Extract the [X, Y] coordinate from the center of the cell holding the provided text.  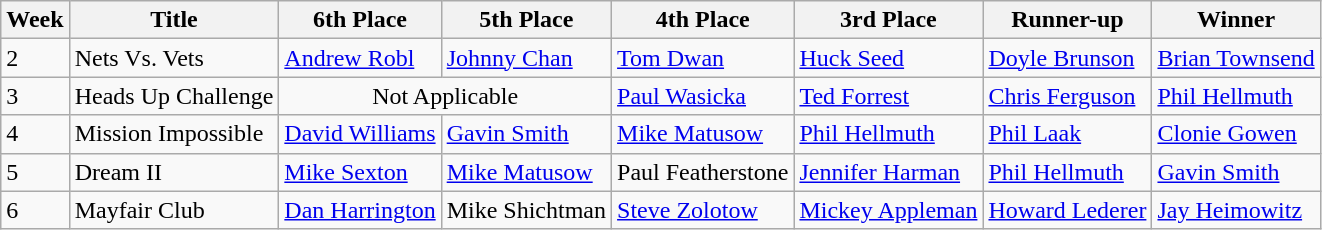
5th Place [526, 20]
Week [35, 20]
Winner [1236, 20]
Mickey Appleman [888, 210]
Doyle Brunson [1068, 58]
Tom Dwan [703, 58]
Huck Seed [888, 58]
Jennifer Harman [888, 172]
Andrew Robl [360, 58]
Nets Vs. Vets [174, 58]
Heads Up Challenge [174, 96]
6 [35, 210]
2 [35, 58]
Title [174, 20]
4 [35, 134]
5 [35, 172]
Chris Ferguson [1068, 96]
Paul Wasicka [703, 96]
David Williams [360, 134]
Mike Shichtman [526, 210]
Paul Featherstone [703, 172]
Ted Forrest [888, 96]
Howard Lederer [1068, 210]
Phil Laak [1068, 134]
6th Place [360, 20]
Mike Sexton [360, 172]
Clonie Gowen [1236, 134]
3rd Place [888, 20]
Mission Impossible [174, 134]
Jay Heimowitz [1236, 210]
Runner-up [1068, 20]
Brian Townsend [1236, 58]
3 [35, 96]
Not Applicable [446, 96]
Dream II [174, 172]
Dan Harrington [360, 210]
Steve Zolotow [703, 210]
Johnny Chan [526, 58]
4th Place [703, 20]
Mayfair Club [174, 210]
